Output the [x, y] coordinate of the center of the cell containing the given text.  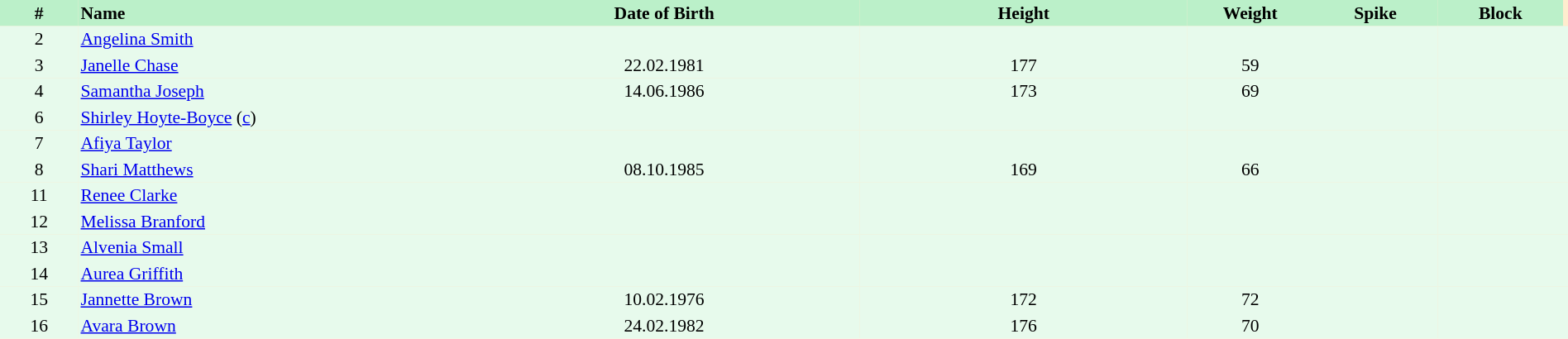
Date of Birth [664, 13]
Renee Clarke [273, 195]
10.02.1976 [664, 299]
Alvenia Small [273, 248]
13 [39, 248]
173 [1024, 91]
70 [1250, 326]
169 [1024, 169]
14.06.1986 [664, 91]
72 [1250, 299]
Avara Brown [273, 326]
12 [39, 222]
11 [39, 195]
177 [1024, 65]
Afiya Taylor [273, 144]
Weight [1250, 13]
7 [39, 144]
08.10.1985 [664, 169]
4 [39, 91]
# [39, 13]
69 [1250, 91]
66 [1250, 169]
176 [1024, 326]
Shari Matthews [273, 169]
Aurea Griffith [273, 274]
8 [39, 169]
Janelle Chase [273, 65]
Spike [1374, 13]
Angelina Smith [273, 40]
14 [39, 274]
172 [1024, 299]
Jannette Brown [273, 299]
22.02.1981 [664, 65]
Height [1024, 13]
3 [39, 65]
Name [273, 13]
6 [39, 117]
59 [1250, 65]
Block [1500, 13]
Samantha Joseph [273, 91]
24.02.1982 [664, 326]
Shirley Hoyte-Boyce (c) [273, 117]
16 [39, 326]
15 [39, 299]
Melissa Branford [273, 222]
2 [39, 40]
